Pinpoint the cell where the given text exists, returning its [x, y] midpoint coordinate. 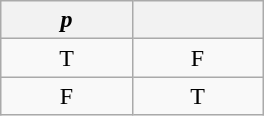
p [66, 20]
